Locate the cell with the specified text and output its (X, Y) center coordinate. 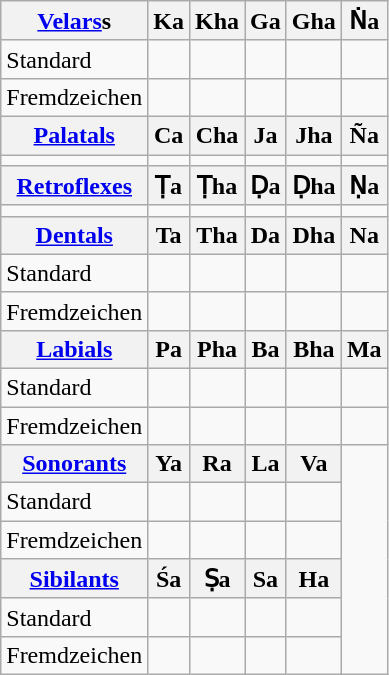
Ṭa (169, 186)
Ḍa (266, 186)
Sonorants (74, 464)
Ṅa (364, 21)
Dentals (74, 235)
Cha (216, 135)
Jha (314, 135)
Ṭha (216, 186)
Sibilants (74, 579)
Pha (216, 349)
Śa (169, 579)
Ga (266, 21)
Dha (314, 235)
Bha (314, 349)
Va (314, 464)
Ba (266, 349)
Sa (266, 579)
Ṇa (364, 186)
Ya (169, 464)
Ḍha (314, 186)
Ta (169, 235)
Ña (364, 135)
Palatals (74, 135)
La (266, 464)
Na (364, 235)
Ma (364, 349)
Kha (216, 21)
Ca (169, 135)
Tha (216, 235)
Labials (74, 349)
Ṣa (216, 579)
Velarss (74, 21)
Ja (266, 135)
Ka (169, 21)
Pa (169, 349)
Da (266, 235)
Ha (314, 579)
Retroflexes (74, 186)
Ra (216, 464)
Gha (314, 21)
